Search for the cell housing the specified text and yield its [x, y] center coordinate. 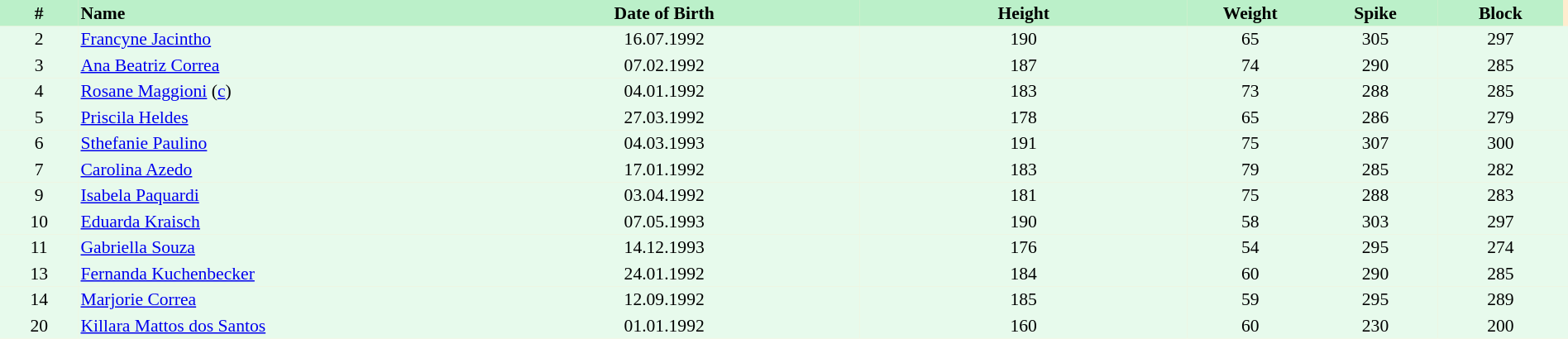
04.03.1993 [664, 144]
307 [1374, 144]
303 [1374, 222]
Eduarda Kraisch [273, 222]
274 [1500, 248]
Date of Birth [664, 13]
Fernanda Kuchenbecker [273, 274]
5 [39, 117]
07.05.1993 [664, 222]
286 [1374, 117]
187 [1024, 65]
13 [39, 274]
17.01.1992 [664, 169]
03.04.1992 [664, 195]
Rosane Maggioni (c) [273, 91]
# [39, 13]
Killara Mattos dos Santos [273, 326]
Sthefanie Paulino [273, 144]
Isabela Paquardi [273, 195]
4 [39, 91]
200 [1500, 326]
12.09.1992 [664, 299]
9 [39, 195]
14 [39, 299]
305 [1374, 40]
59 [1250, 299]
Priscila Heldes [273, 117]
Gabriella Souza [273, 248]
04.01.1992 [664, 91]
191 [1024, 144]
58 [1250, 222]
184 [1024, 274]
6 [39, 144]
Spike [1374, 13]
7 [39, 169]
79 [1250, 169]
230 [1374, 326]
181 [1024, 195]
10 [39, 222]
178 [1024, 117]
54 [1250, 248]
160 [1024, 326]
2 [39, 40]
Marjorie Correa [273, 299]
279 [1500, 117]
14.12.1993 [664, 248]
07.02.1992 [664, 65]
27.03.1992 [664, 117]
185 [1024, 299]
289 [1500, 299]
Weight [1250, 13]
Name [273, 13]
282 [1500, 169]
Ana Beatriz Correa [273, 65]
3 [39, 65]
74 [1250, 65]
283 [1500, 195]
Francyne Jacintho [273, 40]
16.07.1992 [664, 40]
Carolina Azedo [273, 169]
176 [1024, 248]
Block [1500, 13]
300 [1500, 144]
Height [1024, 13]
20 [39, 326]
24.01.1992 [664, 274]
01.01.1992 [664, 326]
73 [1250, 91]
11 [39, 248]
